From the cell containing the given text, extract its center point as (x, y) coordinate. 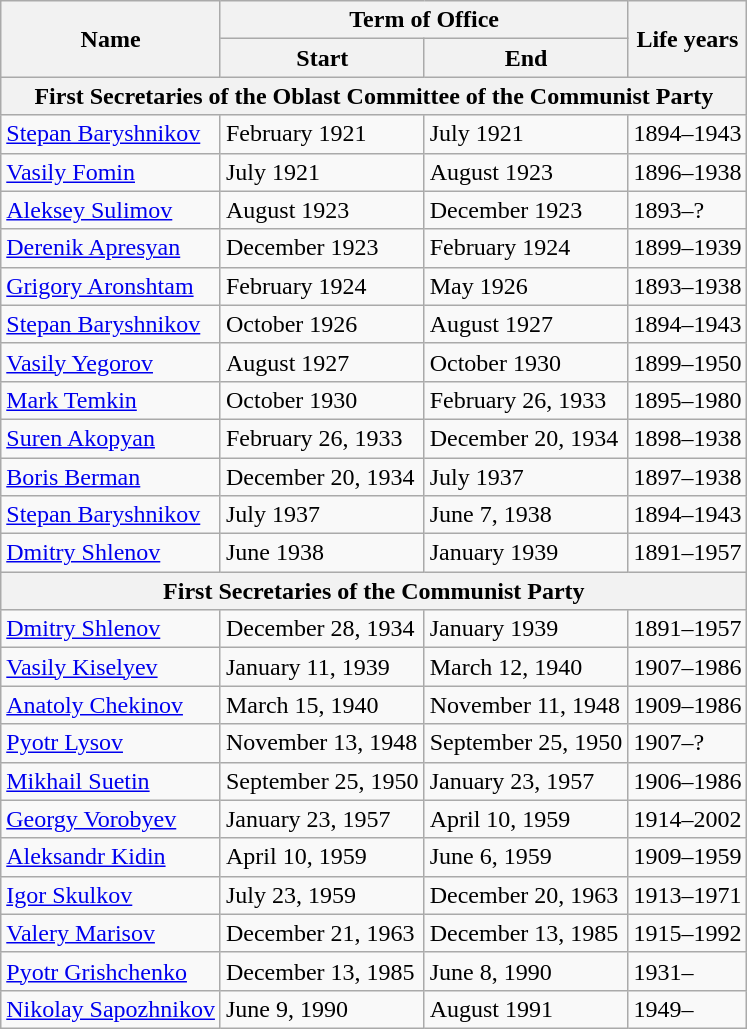
1897–1938 (688, 477)
Georgy Vorobyev (111, 819)
Name (111, 39)
May 1926 (526, 286)
Start (322, 58)
January 11, 1939 (322, 667)
Vasily Fomin (111, 172)
1906–1986 (688, 781)
Vasily Yegorov (111, 362)
1931– (688, 971)
Term of Office (424, 20)
Pyotr Grishchenko (111, 971)
July 23, 1959 (322, 895)
Vasily Kiselyev (111, 667)
December 28, 1934 (322, 629)
1895–1980 (688, 400)
November 11, 1948 (526, 705)
1899–1939 (688, 248)
1896–1938 (688, 172)
1893–? (688, 210)
Aleksey Sulimov (111, 210)
1907–1986 (688, 667)
Mikhail Suetin (111, 781)
Grigory Aronshtam (111, 286)
1893–1938 (688, 286)
1899–1950 (688, 362)
Igor Skulkov (111, 895)
1915–1992 (688, 933)
Aleksandr Kidin (111, 857)
November 13, 1948 (322, 743)
December 21, 1963 (322, 933)
December 20, 1963 (526, 895)
Mark Temkin (111, 400)
Anatoly Chekinov (111, 705)
Nikolay Sapozhnikov (111, 1009)
June 6, 1959 (526, 857)
Derenik Apresyan (111, 248)
First Secretaries of the Oblast Committee of the Communist Party (374, 96)
End (526, 58)
March 15, 1940 (322, 705)
1949– (688, 1009)
Life years (688, 39)
August 1991 (526, 1009)
June 9, 1990 (322, 1009)
1898–1938 (688, 438)
Pyotr Lysov (111, 743)
1909–1986 (688, 705)
1909–1959 (688, 857)
1914–2002 (688, 819)
October 1926 (322, 324)
June 7, 1938 (526, 515)
March 12, 1940 (526, 667)
1913–1971 (688, 895)
Suren Akopyan (111, 438)
1907–? (688, 743)
First Secretaries of the Communist Party (374, 591)
Valery Marisov (111, 933)
February 1921 (322, 134)
June 8, 1990 (526, 971)
Boris Berman (111, 477)
June 1938 (322, 553)
